Detect which cell encompasses the target text, then output its [X, Y] center coordinate. 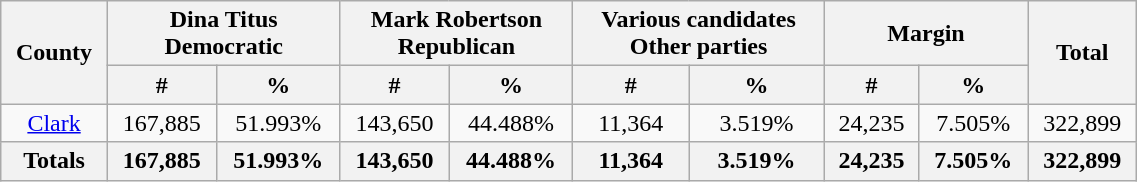
Total [1082, 52]
Clark [54, 123]
Mark RobertsonRepublican [456, 34]
Totals [54, 161]
County [54, 52]
Margin [926, 34]
Various candidatesOther parties [699, 34]
Dina TitusDemocratic [224, 34]
